Return the (X, Y) coordinate for the center point of the cell that contains the specified text.  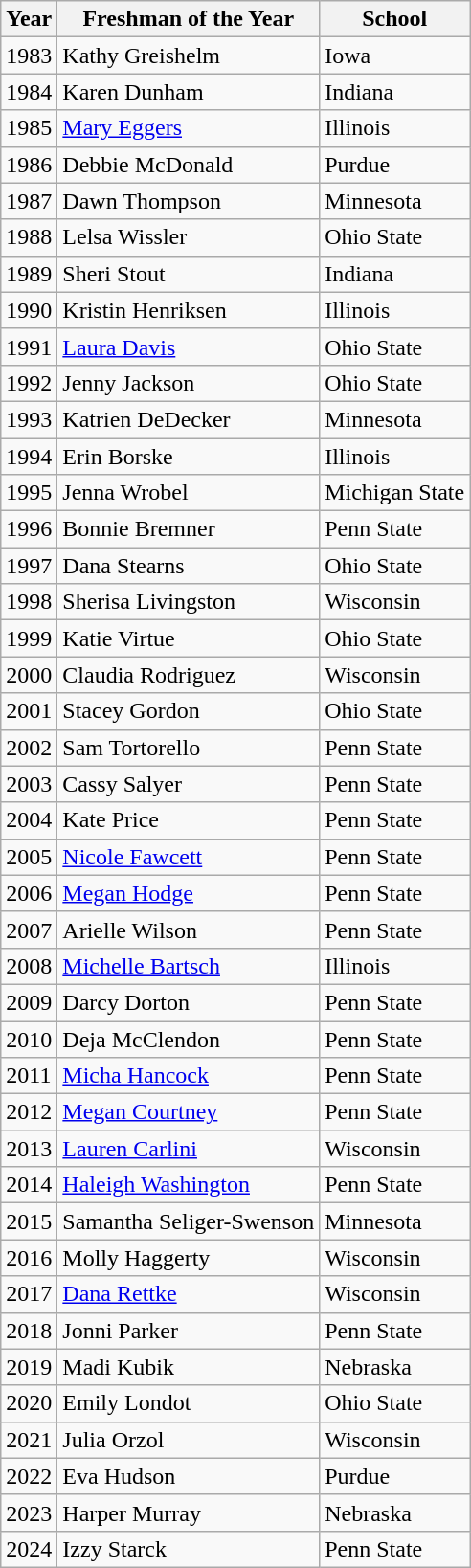
1991 (29, 347)
2002 (29, 748)
Lauren Carlini (189, 1149)
Harper Murray (189, 1512)
2024 (29, 1549)
1985 (29, 128)
1987 (29, 201)
Erin Borske (189, 457)
1992 (29, 383)
2022 (29, 1476)
2004 (29, 820)
Kate Price (189, 820)
1989 (29, 274)
2012 (29, 1112)
Micha Hancock (189, 1076)
1990 (29, 310)
Nicole Fawcett (189, 857)
2016 (29, 1258)
Debbie McDonald (189, 165)
Arielle Wilson (189, 930)
Megan Courtney (189, 1112)
2013 (29, 1149)
1993 (29, 419)
1983 (29, 56)
2020 (29, 1403)
Izzy Starck (189, 1549)
1995 (29, 493)
2023 (29, 1512)
Mary Eggers (189, 128)
2003 (29, 784)
Michelle Bartsch (189, 966)
1997 (29, 566)
Michigan State (394, 493)
Madi Kubik (189, 1367)
Laura Davis (189, 347)
Bonnie Bremner (189, 529)
Kristin Henriksen (189, 310)
2007 (29, 930)
School (394, 19)
Karen Dunham (189, 92)
1996 (29, 529)
1998 (29, 602)
Jenna Wrobel (189, 493)
Julia Orzol (189, 1440)
2011 (29, 1076)
Claudia Rodriguez (189, 675)
Katie Virtue (189, 638)
2005 (29, 857)
Kathy Greishelm (189, 56)
Sam Tortorello (189, 748)
2000 (29, 675)
1999 (29, 638)
1988 (29, 237)
Dana Rettke (189, 1294)
Freshman of the Year (189, 19)
1986 (29, 165)
Eva Hudson (189, 1476)
Megan Hodge (189, 893)
Haleigh Washington (189, 1185)
2015 (29, 1221)
Jenny Jackson (189, 383)
2010 (29, 1039)
Jonni Parker (189, 1331)
Year (29, 19)
2006 (29, 893)
Samantha Seliger-Swenson (189, 1221)
2021 (29, 1440)
2019 (29, 1367)
Dawn Thompson (189, 201)
1994 (29, 457)
Sheri Stout (189, 274)
2017 (29, 1294)
Sherisa Livingston (189, 602)
2001 (29, 711)
2009 (29, 1002)
Darcy Dorton (189, 1002)
1984 (29, 92)
2008 (29, 966)
Katrien DeDecker (189, 419)
Molly Haggerty (189, 1258)
Cassy Salyer (189, 784)
Dana Stearns (189, 566)
2018 (29, 1331)
2014 (29, 1185)
Iowa (394, 56)
Lelsa Wissler (189, 237)
Emily Londot (189, 1403)
Stacey Gordon (189, 711)
Deja McClendon (189, 1039)
